Return the [X, Y] coordinate for the center point of the cell that contains the specified text.  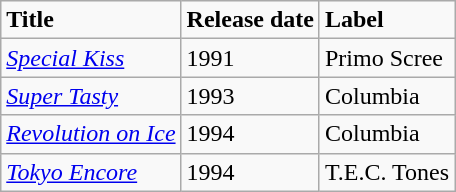
T.E.C. Tones [386, 172]
Release date [250, 20]
Title [91, 20]
1993 [250, 96]
Special Kiss [91, 58]
1991 [250, 58]
Super Tasty [91, 96]
Tokyo Encore [91, 172]
Label [386, 20]
Revolution on Ice [91, 134]
Primo Scree [386, 58]
